Detect which cell encompasses the target text, then output its [X, Y] center coordinate. 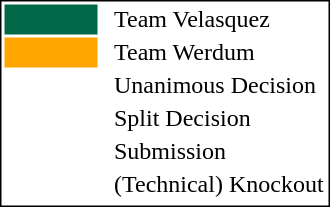
Unanimous Decision [218, 85]
(Technical) Knockout [218, 185]
Submission [218, 151]
Split Decision [218, 119]
Team Werdum [218, 53]
Team Velasquez [218, 19]
